Capture the cell that displays the provided text and extract its [X, Y] central coordinate. 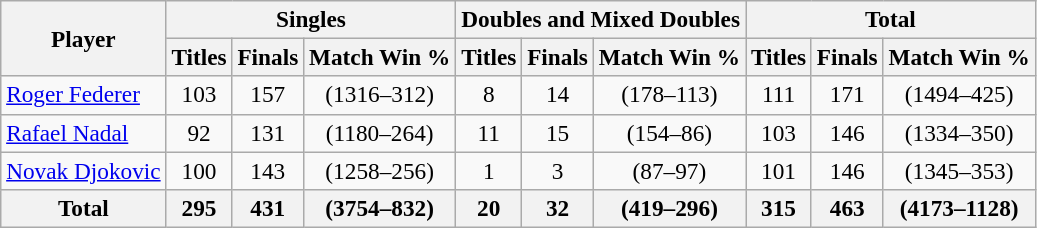
(1494–425) [959, 95]
(3754–832) [380, 208]
14 [558, 95]
Rafael Nadal [84, 133]
157 [268, 95]
111 [779, 95]
431 [268, 208]
(1180–264) [380, 133]
1 [489, 170]
(178–113) [669, 95]
Roger Federer [84, 95]
Novak Djokovic [84, 170]
463 [847, 208]
Singles [311, 19]
100 [199, 170]
131 [268, 133]
143 [268, 170]
11 [489, 133]
(1258–256) [380, 170]
295 [199, 208]
92 [199, 133]
171 [847, 95]
32 [558, 208]
(1334–350) [959, 133]
(87–97) [669, 170]
315 [779, 208]
Doubles and Mixed Doubles [601, 19]
Player [84, 38]
(419–296) [669, 208]
20 [489, 208]
(154–86) [669, 133]
(1345–353) [959, 170]
8 [489, 95]
101 [779, 170]
3 [558, 170]
(4173–1128) [959, 208]
(1316–312) [380, 95]
15 [558, 133]
